Detect which cell encompasses the target text, then output its (X, Y) center coordinate. 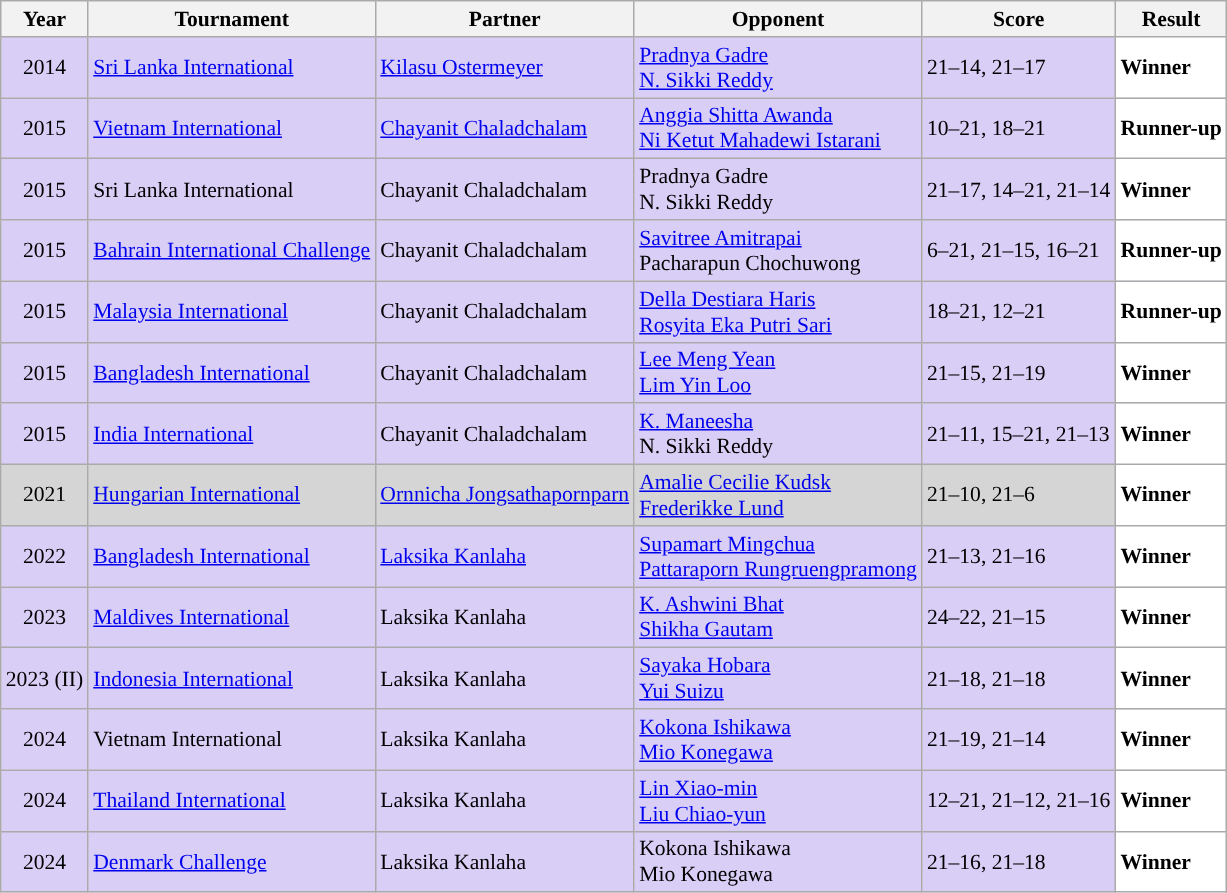
21–15, 21–19 (1019, 372)
Denmark Challenge (232, 862)
2023 (II) (44, 678)
2023 (44, 618)
Hungarian International (232, 496)
21–10, 21–6 (1019, 496)
2014 (44, 68)
Maldives International (232, 618)
12–21, 21–12, 21–16 (1019, 800)
Tournament (232, 19)
K. Ashwini Bhat Shikha Gautam (778, 618)
Sayaka Hobara Yui Suizu (778, 678)
Savitree Amitrapai Pacharapun Chochuwong (778, 250)
Amalie Cecilie Kudsk Frederikke Lund (778, 496)
2022 (44, 556)
Lin Xiao-min Liu Chiao-yun (778, 800)
24–22, 21–15 (1019, 618)
21–19, 21–14 (1019, 740)
21–18, 21–18 (1019, 678)
Score (1019, 19)
21–13, 21–16 (1019, 556)
21–14, 21–17 (1019, 68)
Partner (504, 19)
Result (1170, 19)
10–21, 18–21 (1019, 128)
Bahrain International Challenge (232, 250)
21–11, 15–21, 21–13 (1019, 434)
Opponent (778, 19)
Malaysia International (232, 312)
Ornnicha Jongsathapornparn (504, 496)
6–21, 21–15, 16–21 (1019, 250)
Indonesia International (232, 678)
Supamart Mingchua Pattaraporn Rungruengpramong (778, 556)
India International (232, 434)
K. Maneesha N. Sikki Reddy (778, 434)
2021 (44, 496)
Anggia Shitta Awanda Ni Ketut Mahadewi Istarani (778, 128)
18–21, 12–21 (1019, 312)
Kilasu Ostermeyer (504, 68)
21–17, 14–21, 21–14 (1019, 190)
Lee Meng Yean Lim Yin Loo (778, 372)
21–16, 21–18 (1019, 862)
Thailand International (232, 800)
Year (44, 19)
Della Destiara Haris Rosyita Eka Putri Sari (778, 312)
